Pinpoint the cell where the given text exists, returning its (x, y) midpoint coordinate. 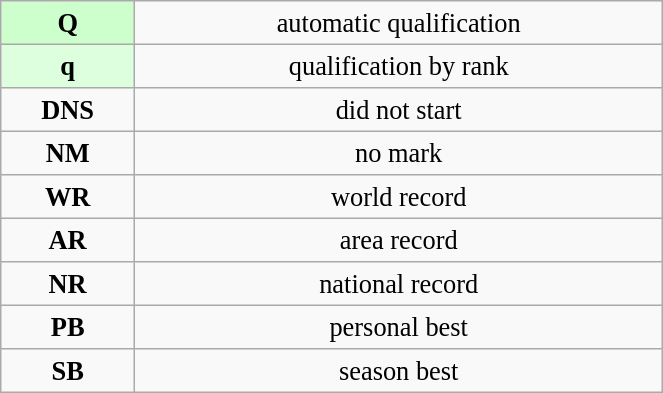
did not start (399, 109)
SB (68, 371)
area record (399, 240)
DNS (68, 109)
personal best (399, 327)
Q (68, 22)
NR (68, 284)
season best (399, 371)
automatic qualification (399, 22)
WR (68, 197)
AR (68, 240)
qualification by rank (399, 66)
PB (68, 327)
world record (399, 197)
q (68, 66)
NM (68, 153)
no mark (399, 153)
national record (399, 284)
